Return (X, Y) of the center of cell containing provided text 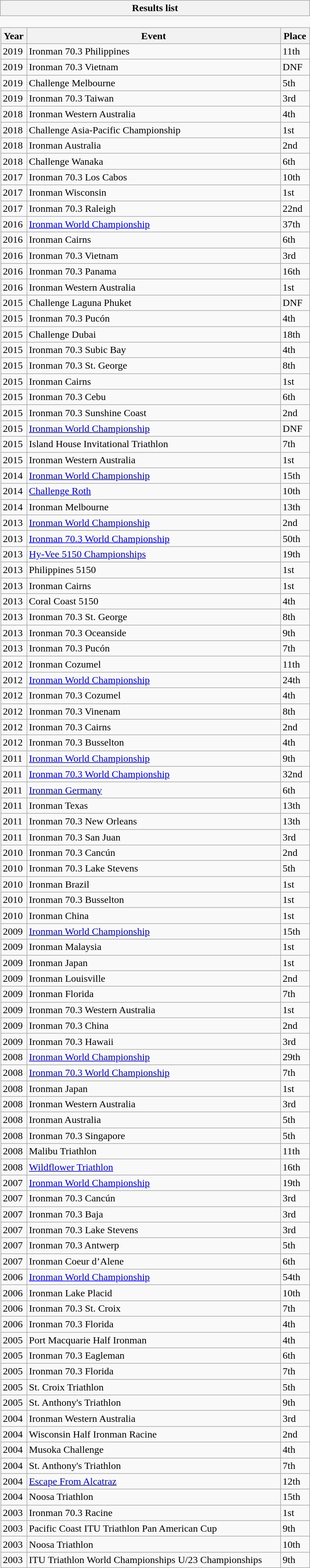
Ironman China (154, 916)
24th (295, 680)
18th (295, 334)
Ironman Germany (154, 790)
Ironman 70.3 Los Cabos (154, 177)
Ironman Wisconsin (154, 193)
Ironman 70.3 San Juan (154, 837)
Ironman 70.3 Eagleman (154, 1356)
Ironman Lake Placid (154, 1293)
29th (295, 1057)
54th (295, 1277)
Year (14, 36)
Ironman 70.3 Subic Bay (154, 350)
Ironman Cozumel (154, 664)
Ironman Coeur d’Alene (154, 1261)
Ironman 70.3 Oceanside (154, 633)
Ironman 70.3 New Orleans (154, 821)
Ironman 70.3 Cebu (154, 397)
Ironman Texas (154, 805)
Ironman Florida (154, 994)
Ironman 70.3 Panama (154, 271)
Wildflower Triathlon (154, 1167)
St. Croix Triathlon (154, 1387)
37th (295, 224)
Ironman 70.3 Cozumel (154, 696)
Results list (155, 8)
Pacific Coast ITU Triathlon Pan American Cup (154, 1528)
Challenge Dubai (154, 334)
Ironman Brazil (154, 884)
Ironman 70.3 Western Australia (154, 1010)
Ironman 70.3 Racine (154, 1513)
Ironman 70.3 Baja (154, 1214)
Hy-Vee 5150 Championships (154, 554)
Ironman 70.3 Vinenam (154, 711)
Ironman Malaysia (154, 947)
50th (295, 538)
Ironman 70.3 St. Croix (154, 1308)
Ironman 70.3 Raleigh (154, 208)
Coral Coast 5150 (154, 602)
Malibu Triathlon (154, 1151)
Musoka Challenge (154, 1450)
12th (295, 1481)
Ironman 70.3 China (154, 1026)
ITU Triathlon World Championships U/23 Championships (154, 1560)
Ironman 70.3 Cairns (154, 727)
Ironman 70.3 Sunshine Coast (154, 413)
Ironman Louisville (154, 978)
Island House Invitational Triathlon (154, 444)
Ironman 70.3 Hawaii (154, 1041)
Place (295, 36)
Event (154, 36)
22nd (295, 208)
Ironman 70.3 Taiwan (154, 99)
Ironman 70.3 Antwerp (154, 1246)
Ironman Melbourne (154, 507)
Ironman 70.3 Philippines (154, 51)
Challenge Laguna Phuket (154, 303)
Port Macquarie Half Ironman (154, 1340)
32nd (295, 774)
Challenge Melbourne (154, 83)
Challenge Wanaka (154, 161)
Escape From Alcatraz (154, 1481)
Challenge Roth (154, 491)
Wisconsin Half Ironman Racine (154, 1434)
Challenge Asia-Pacific Championship (154, 130)
Philippines 5150 (154, 570)
Ironman 70.3 Singapore (154, 1136)
